Search for the cell housing the specified text and yield its (x, y) center coordinate. 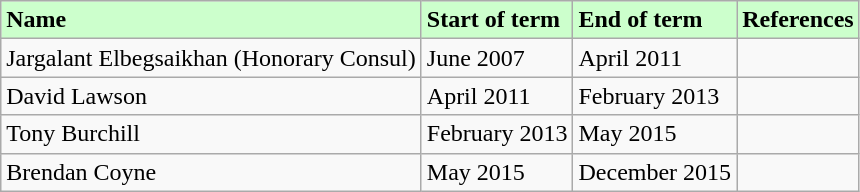
Name (212, 20)
June 2007 (497, 58)
Brendan Coyne (212, 172)
Tony Burchill (212, 134)
December 2015 (655, 172)
David Lawson (212, 96)
Start of term (497, 20)
End of term (655, 20)
Jargalant Elbegsaikhan (Honorary Consul) (212, 58)
References (798, 20)
